Return [X, Y] of the center of cell containing provided text 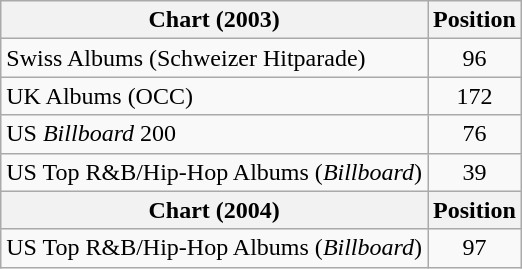
172 [475, 96]
US Billboard 200 [214, 134]
39 [475, 172]
Chart (2003) [214, 20]
96 [475, 58]
Chart (2004) [214, 210]
UK Albums (OCC) [214, 96]
76 [475, 134]
Swiss Albums (Schweizer Hitparade) [214, 58]
97 [475, 248]
